For the text-containing cell, return its midpoint in (x, y) coordinate format. 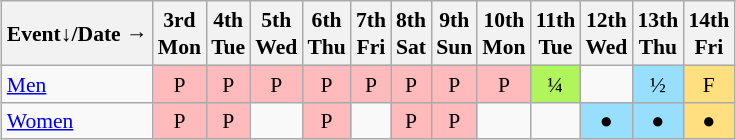
6thThu (326, 33)
4thTue (228, 33)
Event↓/Date → (78, 33)
½ (658, 84)
Men (78, 84)
¼ (556, 84)
13thThu (658, 33)
12thWed (606, 33)
Women (78, 120)
8thSat (411, 33)
F (708, 84)
3rdMon (180, 33)
10thMon (504, 33)
11thTue (556, 33)
14thFri (708, 33)
9thSun (454, 33)
7thFri (371, 33)
5thWed (276, 33)
